Detect which cell encompasses the target text, then output its [X, Y] center coordinate. 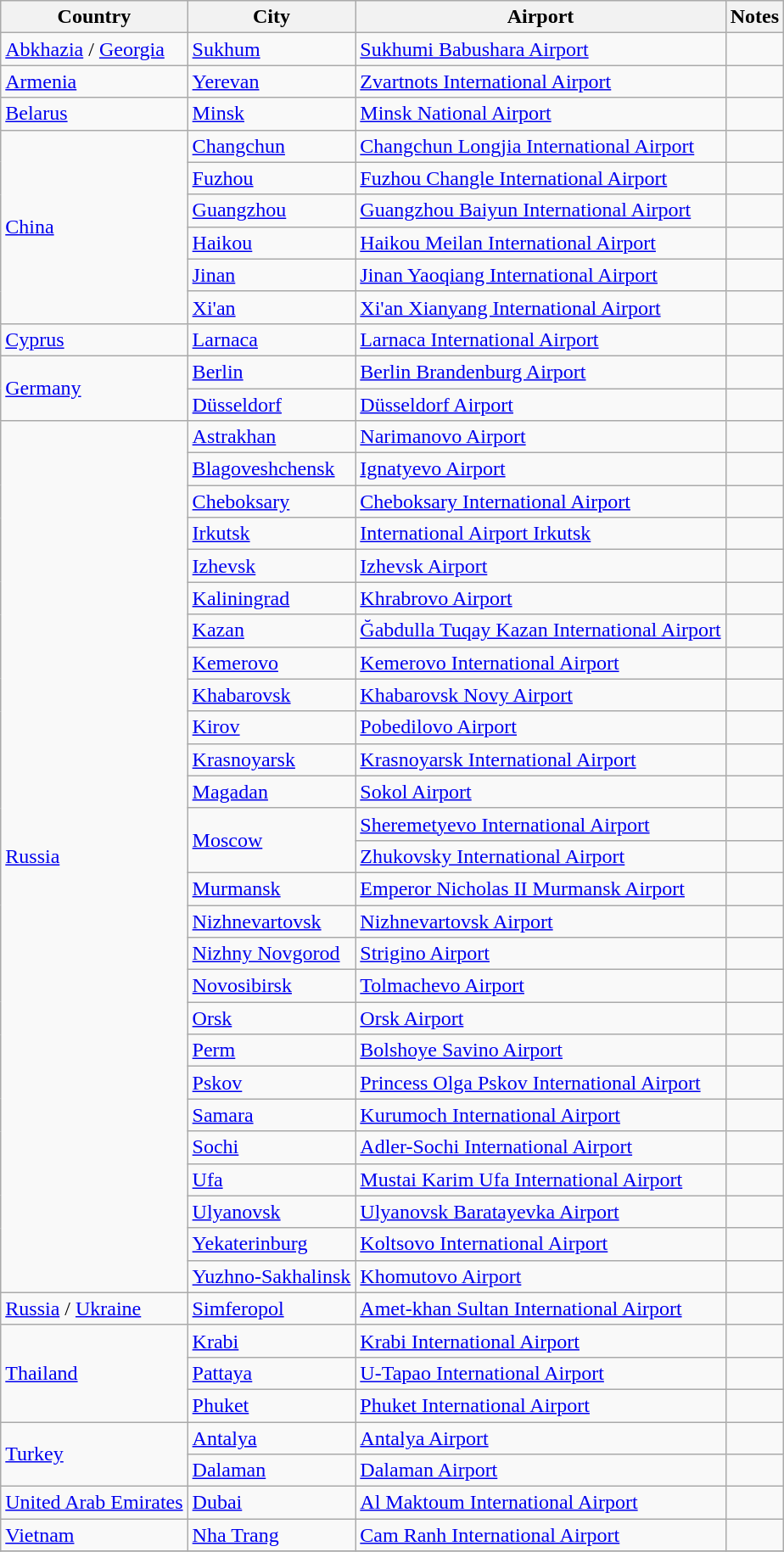
Strigino Airport [540, 954]
Orsk [272, 1018]
Cam Ranh International Airport [540, 1535]
Izhevsk [272, 566]
Simferopol [272, 1308]
Fuzhou Changle International Airport [540, 178]
Russia / Ukraine [94, 1308]
Düsseldorf Airport [540, 405]
Jinan Yaoqiang International Airport [540, 275]
Country [94, 17]
Cheboksary [272, 501]
Orsk Airport [540, 1018]
Kaliningrad [272, 598]
Changchun Longjia International Airport [540, 146]
Yekaterinburg [272, 1244]
Kirov [272, 727]
China [94, 227]
Sheremetyevo International Airport [540, 824]
Nizhnevartovsk Airport [540, 921]
Krabi International Airport [540, 1341]
Larnaca [272, 339]
Haikou [272, 243]
Zhukovsky International Airport [540, 856]
Germany [94, 388]
Moscow [272, 840]
Astrakhan [272, 437]
United Arab Emirates [94, 1503]
Armenia [94, 81]
Dalaman [272, 1471]
Sochi [272, 1147]
Khabarovsk [272, 695]
Nha Trang [272, 1535]
Pobedilovo Airport [540, 727]
Abkhazia / Georgia [94, 49]
Kemerovo International Airport [540, 663]
Cyprus [94, 339]
Koltsovo International Airport [540, 1244]
Khabarovsk Novy Airport [540, 695]
Guangzhou Baiyun International Airport [540, 210]
Airport [540, 17]
Guangzhou [272, 210]
Berlin [272, 372]
Xi'an [272, 307]
International Airport Irkutsk [540, 534]
Notes [754, 17]
Phuket [272, 1405]
Samara [272, 1115]
Dalaman Airport [540, 1471]
Sokol Airport [540, 792]
Perm [272, 1051]
Yerevan [272, 81]
Ulyanovsk Baratayevka Airport [540, 1212]
Dubai [272, 1503]
Blagoveshchensk [272, 469]
Bolshoye Savino Airport [540, 1051]
Xi'an Xianyang International Airport [540, 307]
Minsk National Airport [540, 114]
Kemerovo [272, 663]
Phuket International Airport [540, 1405]
Kurumoch International Airport [540, 1115]
Turkey [94, 1454]
Khrabrovo Airport [540, 598]
Jinan [272, 275]
Emperor Nicholas II Murmansk Airport [540, 888]
Antalya [272, 1438]
Kazan [272, 630]
Ulyanovsk [272, 1212]
Vietnam [94, 1535]
Krasnoyarsk [272, 759]
Larnaca International Airport [540, 339]
Krabi [272, 1341]
Murmansk [272, 888]
Mustai Karim Ufa International Airport [540, 1179]
Krasnoyarsk International Airport [540, 759]
Adler-Sochi International Airport [540, 1147]
Nizhny Novgorod [272, 954]
Yuzhno-Sakhalinsk [272, 1276]
Princess Olga Pskov International Airport [540, 1083]
Ufa [272, 1179]
Russia [94, 857]
Magadan [272, 792]
Khomutovo Airport [540, 1276]
Ğabdulla Tuqay Kazan International Airport [540, 630]
Zvartnots International Airport [540, 81]
Düsseldorf [272, 405]
Pskov [272, 1083]
Fuzhou [272, 178]
Tolmachevo Airport [540, 986]
Berlin Brandenburg Airport [540, 372]
Sukhumi Babushara Airport [540, 49]
Citу [272, 17]
Haikou Meilan International Airport [540, 243]
Minsk [272, 114]
Belarus [94, 114]
Ignatyevo Airport [540, 469]
Narimanovo Airport [540, 437]
Cheboksary International Airport [540, 501]
Irkutsk [272, 534]
Al Maktoum International Airport [540, 1503]
Novosibirsk [272, 986]
Amet-khan Sultan International Airport [540, 1308]
Nizhnevartovsk [272, 921]
U-Tapao International Airport [540, 1373]
Sukhum [272, 49]
Antalya Airport [540, 1438]
Pattaya [272, 1373]
Changchun [272, 146]
Thailand [94, 1373]
Izhevsk Airport [540, 566]
